From the cell containing the given text, extract its center point as (X, Y) coordinate. 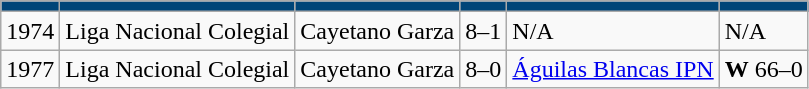
W 66–0 (764, 69)
1974 (30, 31)
8–0 (484, 69)
8–1 (484, 31)
Águilas Blancas IPN (613, 69)
1977 (30, 69)
